Detect which cell encompasses the target text, then output its (x, y) center coordinate. 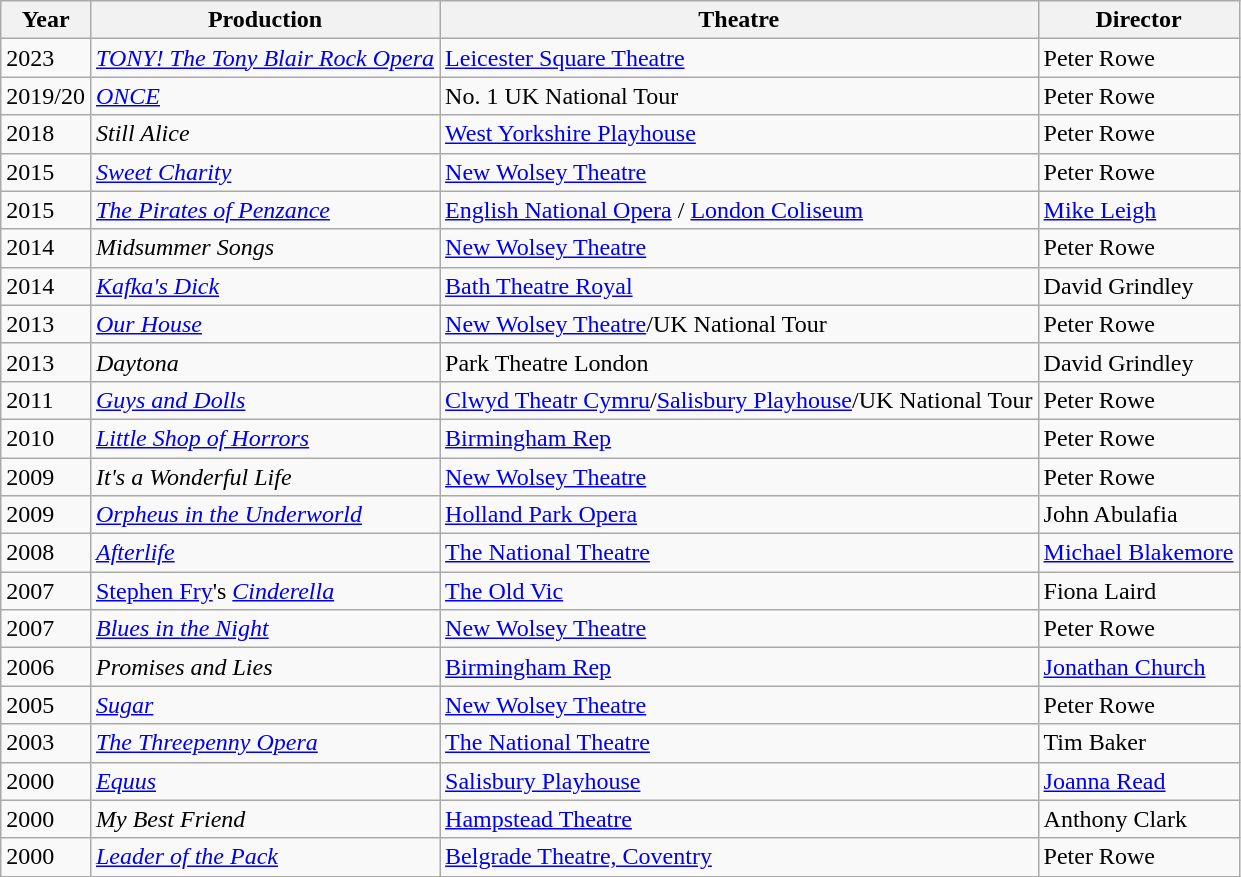
2008 (46, 553)
2006 (46, 667)
Leader of the Pack (264, 857)
Mike Leigh (1138, 210)
Leicester Square Theatre (739, 58)
Sweet Charity (264, 172)
Jonathan Church (1138, 667)
West Yorkshire Playhouse (739, 134)
Director (1138, 20)
No. 1 UK National Tour (739, 96)
Anthony Clark (1138, 819)
Our House (264, 324)
Daytona (264, 362)
Belgrade Theatre, Coventry (739, 857)
Year (46, 20)
English National Opera / London Coliseum (739, 210)
It's a Wonderful Life (264, 477)
2005 (46, 705)
Sugar (264, 705)
Tim Baker (1138, 743)
2011 (46, 400)
TONY! The Tony Blair Rock Opera (264, 58)
Production (264, 20)
Theatre (739, 20)
2023 (46, 58)
Bath Theatre Royal (739, 286)
Blues in the Night (264, 629)
Equus (264, 781)
Kafka's Dick (264, 286)
2019/20 (46, 96)
2018 (46, 134)
Stephen Fry's Cinderella (264, 591)
Afterlife (264, 553)
ONCE (264, 96)
My Best Friend (264, 819)
Salisbury Playhouse (739, 781)
Little Shop of Horrors (264, 438)
Park Theatre London (739, 362)
New Wolsey Theatre/UK National Tour (739, 324)
2003 (46, 743)
The Old Vic (739, 591)
Still Alice (264, 134)
Hampstead Theatre (739, 819)
Guys and Dolls (264, 400)
Promises and Lies (264, 667)
John Abulafia (1138, 515)
2010 (46, 438)
Orpheus in the Underworld (264, 515)
The Threepenny Opera (264, 743)
Fiona Laird (1138, 591)
Michael Blakemore (1138, 553)
Midsummer Songs (264, 248)
Holland Park Opera (739, 515)
Joanna Read (1138, 781)
Clwyd Theatr Cymru/Salisbury Playhouse/UK National Tour (739, 400)
The Pirates of Penzance (264, 210)
